Return [x, y] of the center of cell containing provided text 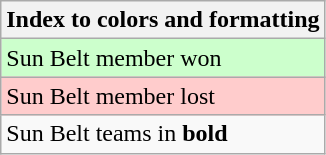
Index to colors and formatting [163, 20]
Sun Belt member won [163, 58]
Sun Belt member lost [163, 96]
Sun Belt teams in bold [163, 134]
